Capture the cell that displays the provided text and extract its [X, Y] central coordinate. 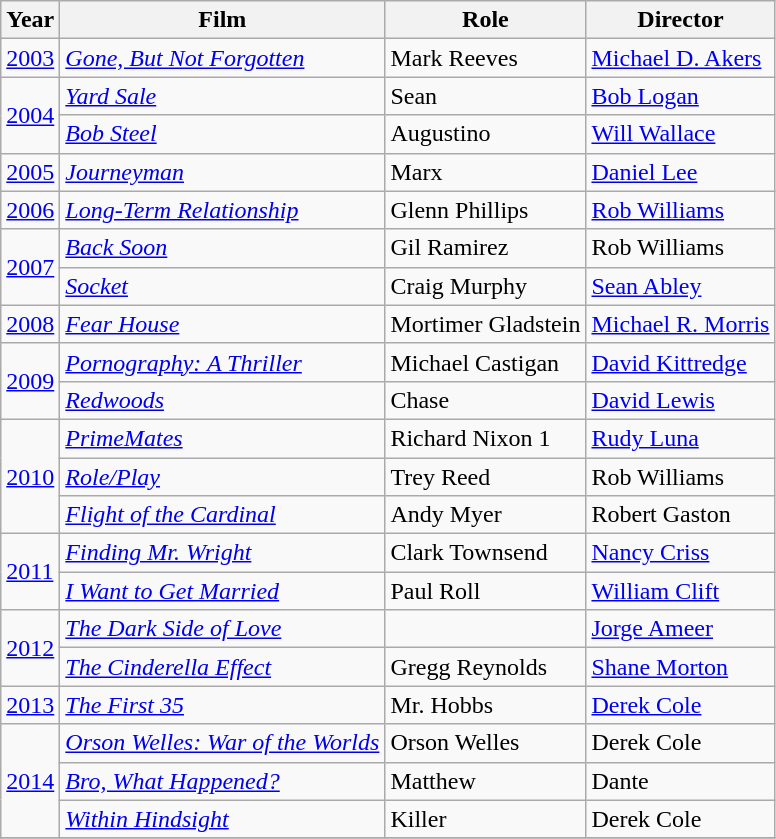
Michael Castigan [486, 362]
Paul Roll [486, 591]
Role [486, 20]
Pornography: A Thriller [222, 362]
Killer [486, 819]
Flight of the Cardinal [222, 515]
Fear House [222, 324]
The Dark Side of Love [222, 629]
Daniel Lee [680, 172]
Year [30, 20]
Within Hindsight [222, 819]
Director [680, 20]
The First 35 [222, 705]
Sean Abley [680, 286]
Gil Ramirez [486, 248]
Richard Nixon 1 [486, 438]
The Cinderella Effect [222, 667]
2005 [30, 172]
Bob Logan [680, 96]
Finding Mr. Wright [222, 553]
David Lewis [680, 400]
Shane Morton [680, 667]
Jorge Ameer [680, 629]
Bro, What Happened? [222, 781]
Yard Sale [222, 96]
Long-Term Relationship [222, 210]
2007 [30, 267]
Chase [486, 400]
Sean [486, 96]
Back Soon [222, 248]
Robert Gaston [680, 515]
Mortimer Gladstein [486, 324]
Dante [680, 781]
2004 [30, 115]
Glenn Phillips [486, 210]
William Clift [680, 591]
Andy Myer [486, 515]
Mark Reeves [486, 58]
Orson Welles: War of the Worlds [222, 743]
Clark Townsend [486, 553]
Matthew [486, 781]
2010 [30, 476]
Role/Play [222, 477]
2013 [30, 705]
Trey Reed [486, 477]
Gregg Reynolds [486, 667]
2011 [30, 572]
Socket [222, 286]
Journeyman [222, 172]
Redwoods [222, 400]
2014 [30, 781]
Orson Welles [486, 743]
Augustino [486, 134]
Craig Murphy [486, 286]
2008 [30, 324]
PrimeMates [222, 438]
Mr. Hobbs [486, 705]
Marx [486, 172]
Bob Steel [222, 134]
2009 [30, 381]
Rudy Luna [680, 438]
Nancy Criss [680, 553]
2003 [30, 58]
Michael D. Akers [680, 58]
David Kittredge [680, 362]
Will Wallace [680, 134]
Michael R. Morris [680, 324]
Gone, But Not Forgotten [222, 58]
2012 [30, 648]
Film [222, 20]
2006 [30, 210]
I Want to Get Married [222, 591]
